Capture the cell that displays the provided text and extract its (X, Y) central coordinate. 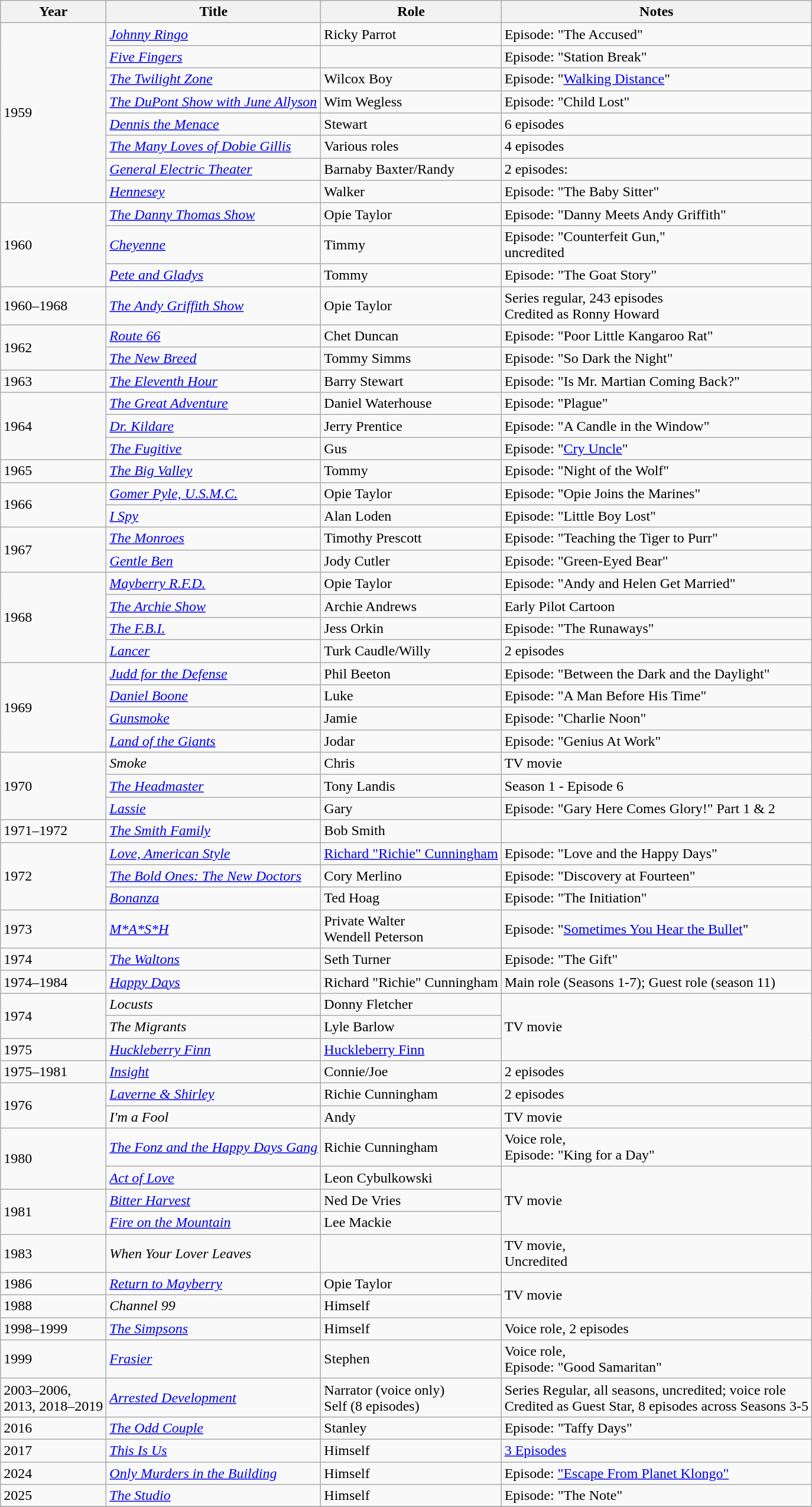
Alan Loden (411, 516)
Role (411, 12)
Archie Andrews (411, 606)
Stanley (411, 1428)
2003–2006,2013, 2018–2019 (53, 1397)
Pete and Gladys (214, 275)
1969 (53, 707)
Seth Turner (411, 959)
1960 (53, 245)
Episode: "Sometimes You Hear the Bullet" (656, 929)
Episode: "Gary Here Comes Glory!" Part 1 & 2 (656, 808)
The Monroes (214, 538)
Judd for the Defense (214, 673)
1976 (53, 1106)
The Big Valley (214, 471)
Only Murders in the Building (214, 1473)
M*A*S*H (214, 929)
Series regular, 243 episodesCredited as Ronny Howard (656, 305)
Wilcox Boy (411, 79)
Act of Love (214, 1178)
Year (53, 12)
Episode: "The Note" (656, 1496)
Chet Duncan (411, 336)
Episode: "Andy and Helen Get Married" (656, 583)
1975 (53, 1049)
Episode: "Danny Meets Andy Griffith" (656, 214)
Stewart (411, 124)
Mayberry R.F.D. (214, 583)
1980 (53, 1158)
The Twilight Zone (214, 79)
1983 (53, 1253)
Title (214, 12)
The Waltons (214, 959)
Ned De Vries (411, 1200)
Episode: "A Candle in the Window" (656, 426)
The Fonz and the Happy Days Gang (214, 1148)
Channel 99 (214, 1306)
Episode: "Counterfeit Gun,"uncredited (656, 245)
The Great Adventure (214, 404)
Hennesey (214, 191)
The Headmaster (214, 786)
Episode: "So Dark the Night" (656, 359)
Episode: "Teaching the Tiger to Purr" (656, 538)
Arrested Development (214, 1397)
The Fugitive (214, 449)
2017 (53, 1450)
Tony Landis (411, 786)
Barry Stewart (411, 381)
Bonanza (214, 898)
Jerry Prentice (411, 426)
Episode: "Taffy Days" (656, 1428)
I'm a Fool (214, 1117)
Voice role, 2 episodes (656, 1329)
1988 (53, 1306)
Gary (411, 808)
Donny Fletcher (411, 1004)
2016 (53, 1428)
The Eleventh Hour (214, 381)
1962 (53, 347)
Gus (411, 449)
The Studio (214, 1496)
1986 (53, 1284)
Main role (Seasons 1-7); Guest role (season 11) (656, 982)
Episode: "Walking Distance" (656, 79)
I Spy (214, 516)
Episode: "The Baby Sitter" (656, 191)
The Archie Show (214, 606)
Episode: "Child Lost" (656, 102)
The Andy Griffith Show (214, 305)
Phil Beeton (411, 673)
1968 (53, 617)
1998–1999 (53, 1329)
Lancer (214, 651)
Dennis the Menace (214, 124)
Jodar (411, 741)
The Simpsons (214, 1329)
Cory Merlino (411, 876)
The Migrants (214, 1027)
1960–1968 (53, 305)
Various roles (411, 147)
Episode: "Discovery at Fourteen" (656, 876)
The DuPont Show with June Allyson (214, 102)
3 Episodes (656, 1450)
1970 (53, 786)
Love, American Style (214, 853)
Season 1 - Episode 6 (656, 786)
Jamie (411, 719)
Episode: "Night of the Wolf" (656, 471)
General Electric Theater (214, 169)
Locusts (214, 1004)
Stephen (411, 1359)
1999 (53, 1359)
1959 (53, 113)
1981 (53, 1212)
Lassie (214, 808)
Episode: "A Man Before His Time" (656, 696)
2024 (53, 1473)
Frasier (214, 1359)
The New Breed (214, 359)
1965 (53, 471)
Ricky Parrot (411, 34)
2 episodes: (656, 169)
Land of the Giants (214, 741)
Private WalterWendell Peterson (411, 929)
Fire on the Mountain (214, 1223)
Smoke (214, 764)
Episode: "Love and the Happy Days" (656, 853)
Lyle Barlow (411, 1027)
1973 (53, 929)
Episode: "Poor Little Kangaroo Rat" (656, 336)
Episode: "Escape From Planet Klongo" (656, 1473)
Episode: "Green-Eyed Bear" (656, 561)
The Many Loves of Dobie Gillis (214, 147)
Episode: "Station Break" (656, 57)
TV movie,Uncredited (656, 1253)
Luke (411, 696)
Episode: "Between the Dark and the Daylight" (656, 673)
Route 66 (214, 336)
Episode: "Opie Joins the Marines" (656, 493)
Bob Smith (411, 831)
Cheyenne (214, 245)
Timmy (411, 245)
Episode: "Is Mr. Martian Coming Back?" (656, 381)
Timothy Prescott (411, 538)
4 episodes (656, 147)
Episode: "Genius At Work" (656, 741)
Insight (214, 1072)
The Smith Family (214, 831)
2025 (53, 1496)
Barnaby Baxter/Randy (411, 169)
The Odd Couple (214, 1428)
Johnny Ringo (214, 34)
Episode: "The Accused" (656, 34)
Series Regular, all seasons, uncredited; voice roleCredited as Guest Star, 8 episodes across Seasons 3-5 (656, 1397)
Gentle Ben (214, 561)
Episode: "The Initiation" (656, 898)
Episode: "The Gift" (656, 959)
Episode: "Plague" (656, 404)
Episode: "The Goat Story" (656, 275)
Voice role,Episode: "Good Samaritan" (656, 1359)
1972 (53, 876)
Daniel Boone (214, 696)
Laverne & Shirley (214, 1094)
Bitter Harvest (214, 1200)
Andy (411, 1117)
This Is Us (214, 1450)
Happy Days (214, 982)
1967 (53, 550)
Daniel Waterhouse (411, 404)
The Danny Thomas Show (214, 214)
The Bold Ones: The New Doctors (214, 876)
Jess Orkin (411, 628)
Turk Caudle/Willy (411, 651)
1971–1972 (53, 831)
6 episodes (656, 124)
Gunsmoke (214, 719)
Tommy Simms (411, 359)
1974–1984 (53, 982)
Episode: "Little Boy Lost" (656, 516)
Wim Wegless (411, 102)
Episode: "The Runaways" (656, 628)
When Your Lover Leaves (214, 1253)
Narrator (voice only)Self (8 episodes) (411, 1397)
Leon Cybulkowski (411, 1178)
Voice role,Episode: "King for a Day" (656, 1148)
Five Fingers (214, 57)
Episode: "Cry Uncle" (656, 449)
1964 (53, 426)
Notes (656, 12)
1966 (53, 505)
1963 (53, 381)
Jody Cutler (411, 561)
Dr. Kildare (214, 426)
Early Pilot Cartoon (656, 606)
1975–1981 (53, 1072)
The F.B.I. (214, 628)
Episode: "Charlie Noon" (656, 719)
Return to Mayberry (214, 1284)
Connie/Joe (411, 1072)
Gomer Pyle, U.S.M.C. (214, 493)
Ted Hoag (411, 898)
Walker (411, 191)
Chris (411, 764)
Lee Mackie (411, 1223)
